Capture the cell that displays the provided text and extract its (x, y) central coordinate. 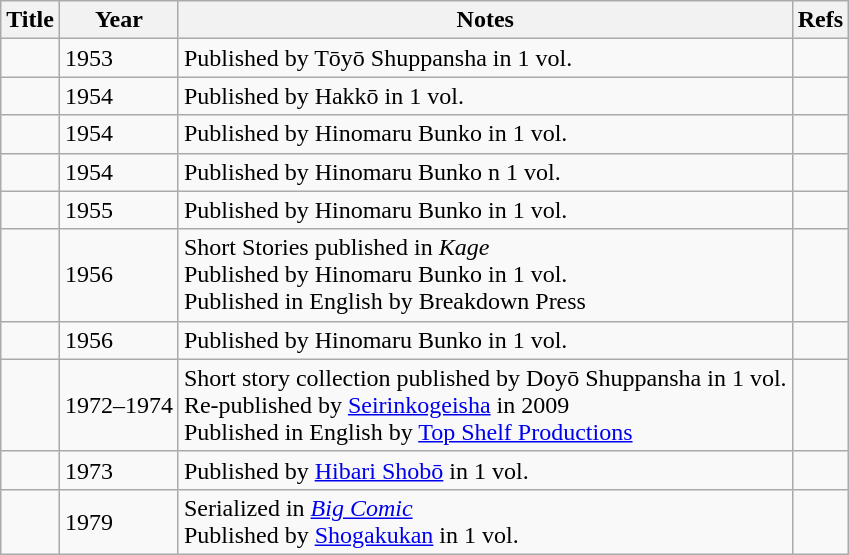
1973 (118, 470)
Published by Tōyō Shuppansha in 1 vol. (485, 58)
Year (118, 20)
Short Stories published in KagePublished by Hinomaru Bunko in 1 vol.Published in English by Breakdown Press (485, 275)
Published by Hibari Shobō in 1 vol. (485, 470)
Title (30, 20)
Serialized in Big ComicPublished by Shogakukan in 1 vol. (485, 522)
1972–1974 (118, 405)
Refs (820, 20)
Published by Hinomaru Bunko n 1 vol. (485, 172)
1979 (118, 522)
1953 (118, 58)
1955 (118, 210)
Published by Hakkō in 1 vol. (485, 96)
Short story collection published by Doyō Shuppansha in 1 vol.Re-published by Seirinkogeisha in 2009Published in English by Top Shelf Productions (485, 405)
Notes (485, 20)
